Determine the [X, Y] coordinate at the center of the cell enclosing the given text.  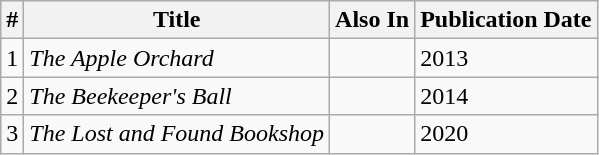
2020 [506, 134]
2013 [506, 58]
The Lost and Found Bookshop [177, 134]
The Beekeeper's Ball [177, 96]
# [12, 20]
2 [12, 96]
3 [12, 134]
2014 [506, 96]
1 [12, 58]
Publication Date [506, 20]
Also In [372, 20]
The Apple Orchard [177, 58]
Title [177, 20]
